Capture the cell that displays the provided text and extract its (X, Y) central coordinate. 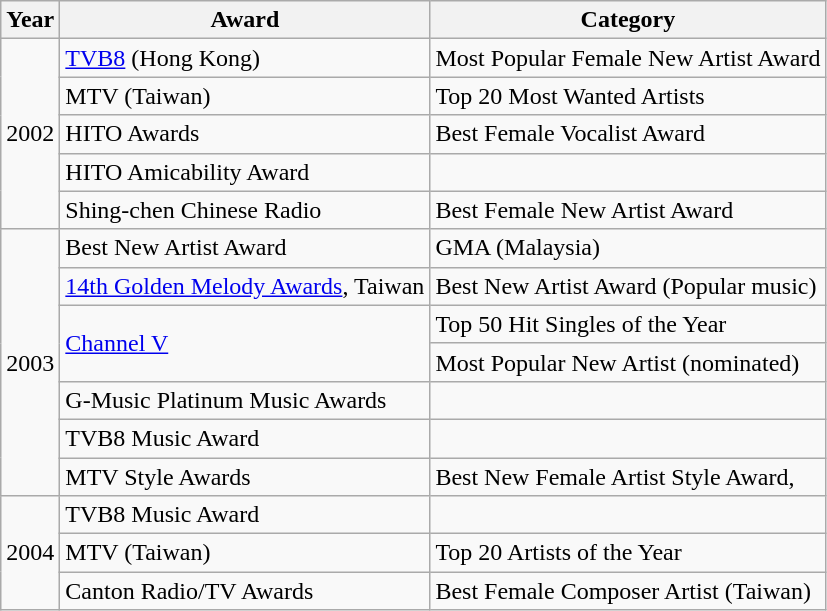
Channel V (245, 343)
Most Popular Female New Artist Award (628, 58)
TVB8 (Hong Kong) (245, 58)
HITO Amicability Award (245, 172)
14th Golden Melody Awards, Taiwan (245, 286)
Best Female Vocalist Award (628, 134)
2002 (30, 134)
Best Female New Artist Award (628, 210)
2004 (30, 553)
Top 20 Most Wanted Artists (628, 96)
G-Music Platinum Music Awards (245, 400)
MTV Style Awards (245, 477)
Most Popular New Artist (nominated) (628, 362)
Award (245, 20)
Top 50 Hit Singles of the Year (628, 324)
Category (628, 20)
Best New Female Artist Style Award, (628, 477)
Shing-chen Chinese Radio (245, 210)
Best New Artist Award (Popular music) (628, 286)
Best New Artist Award (245, 248)
Best Female Composer Artist (Taiwan) (628, 591)
Canton Radio/TV Awards (245, 591)
GMA (Malaysia) (628, 248)
Year (30, 20)
Top 20 Artists of the Year (628, 553)
2003 (30, 362)
HITO Awards (245, 134)
